Find where the given text appears and provide that cell's center as [x, y] coordinate. 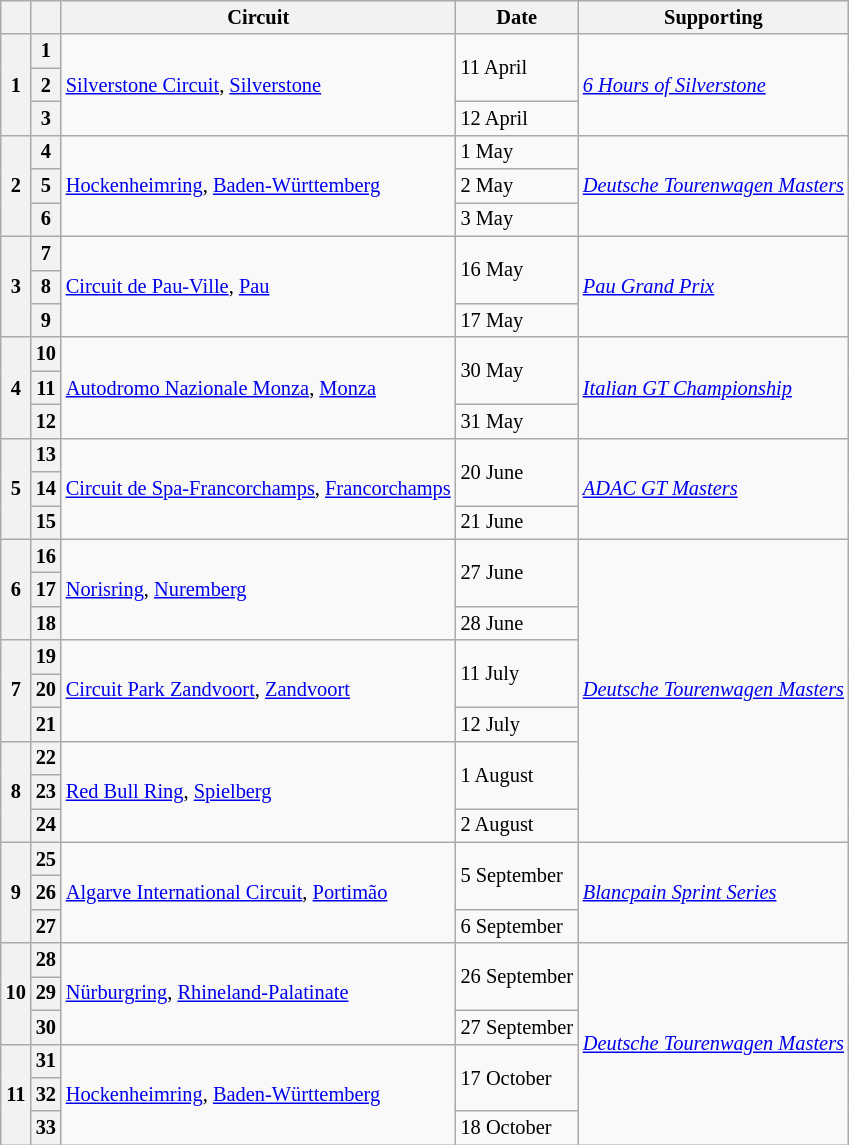
1 May [517, 152]
27 June [517, 572]
20 June [517, 472]
Pau Grand Prix [714, 286]
30 May [517, 370]
Algarve International Circuit, Portimão [258, 892]
1 August [517, 774]
19 [46, 657]
23 [46, 791]
Circuit Park Zandvoort, Zandvoort [258, 690]
12 July [517, 724]
6 September [517, 926]
26 September [517, 976]
15 [46, 522]
2 May [517, 186]
Italian GT Championship [714, 388]
27 [46, 926]
29 [46, 993]
13 [46, 455]
Red Bull Ring, Spielberg [258, 792]
11 April [517, 68]
17 [46, 589]
31 May [517, 421]
Blancpain Sprint Series [714, 892]
22 [46, 758]
Silverstone Circuit, Silverstone [258, 84]
Norisring, Nuremberg [258, 590]
17 May [517, 320]
16 May [517, 270]
18 October [517, 1128]
Circuit de Pau-Ville, Pau [258, 286]
28 [46, 960]
Autodromo Nazionale Monza, Monza [258, 388]
17 October [517, 1078]
Circuit de Spa-Francorchamps, Francorchamps [258, 488]
Date [517, 17]
12 [46, 421]
26 [46, 892]
Supporting [714, 17]
Nürburgring, Rhineland-Palatinate [258, 994]
ADAC GT Masters [714, 488]
28 June [517, 623]
32 [46, 1094]
33 [46, 1128]
14 [46, 489]
21 [46, 724]
2 August [517, 825]
Circuit [258, 17]
27 September [517, 1027]
16 [46, 556]
11 July [517, 674]
3 May [517, 219]
25 [46, 859]
30 [46, 1027]
20 [46, 690]
21 June [517, 522]
5 September [517, 876]
18 [46, 623]
31 [46, 1061]
6 Hours of Silverstone [714, 84]
12 April [517, 118]
24 [46, 825]
